Pinpoint the cell where the given text exists, returning its (X, Y) midpoint coordinate. 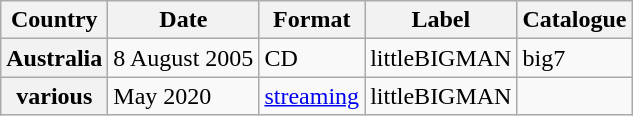
various (54, 96)
Australia (54, 58)
Catalogue (574, 20)
8 August 2005 (184, 58)
CD (312, 58)
May 2020 (184, 96)
Country (54, 20)
Date (184, 20)
big7 (574, 58)
Format (312, 20)
Label (441, 20)
streaming (312, 96)
